Output the [X, Y] coordinate of the center of the cell containing the given text.  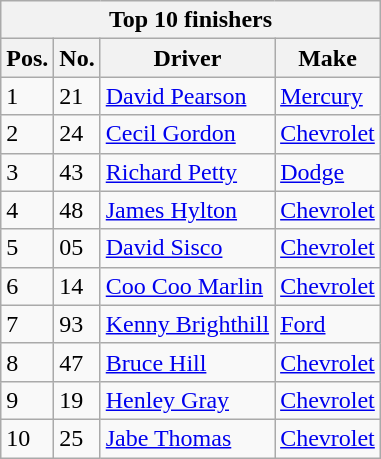
David Pearson [187, 96]
10 [28, 438]
Make [328, 58]
9 [28, 400]
James Hylton [187, 210]
1 [28, 96]
7 [28, 324]
Top 10 finishers [191, 20]
Driver [187, 58]
24 [77, 134]
Cecil Gordon [187, 134]
2 [28, 134]
Pos. [28, 58]
25 [77, 438]
Dodge [328, 172]
Ford [328, 324]
14 [77, 286]
43 [77, 172]
Richard Petty [187, 172]
47 [77, 362]
No. [77, 58]
19 [77, 400]
Jabe Thomas [187, 438]
Kenny Brighthill [187, 324]
David Sisco [187, 248]
6 [28, 286]
5 [28, 248]
Coo Coo Marlin [187, 286]
21 [77, 96]
Mercury [328, 96]
93 [77, 324]
05 [77, 248]
48 [77, 210]
Bruce Hill [187, 362]
Henley Gray [187, 400]
4 [28, 210]
8 [28, 362]
3 [28, 172]
